Output the [X, Y] coordinate of the center of the cell containing the given text.  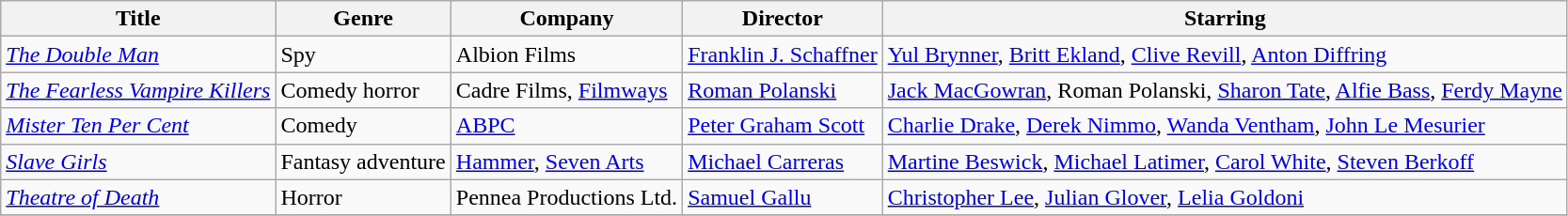
Company [566, 19]
Theatre of Death [138, 197]
Title [138, 19]
Albion Films [566, 54]
The Double Man [138, 54]
Director [783, 19]
Fantasy adventure [363, 162]
Martine Beswick, Michael Latimer, Carol White, Steven Berkoff [1225, 162]
ABPC [566, 126]
Comedy horror [363, 90]
Horror [363, 197]
Mister Ten Per Cent [138, 126]
Peter Graham Scott [783, 126]
Yul Brynner, Britt Ekland, Clive Revill, Anton Diffring [1225, 54]
Roman Polanski [783, 90]
Christopher Lee, Julian Glover, Lelia Goldoni [1225, 197]
Slave Girls [138, 162]
Pennea Productions Ltd. [566, 197]
Franklin J. Schaffner [783, 54]
Starring [1225, 19]
Spy [363, 54]
Michael Carreras [783, 162]
Genre [363, 19]
Hammer, Seven Arts [566, 162]
Cadre Films, Filmways [566, 90]
Samuel Gallu [783, 197]
Jack MacGowran, Roman Polanski, Sharon Tate, Alfie Bass, Ferdy Mayne [1225, 90]
The Fearless Vampire Killers [138, 90]
Comedy [363, 126]
Charlie Drake, Derek Nimmo, Wanda Ventham, John Le Mesurier [1225, 126]
